Extract the [X, Y] coordinate from the center of the cell holding the provided text.  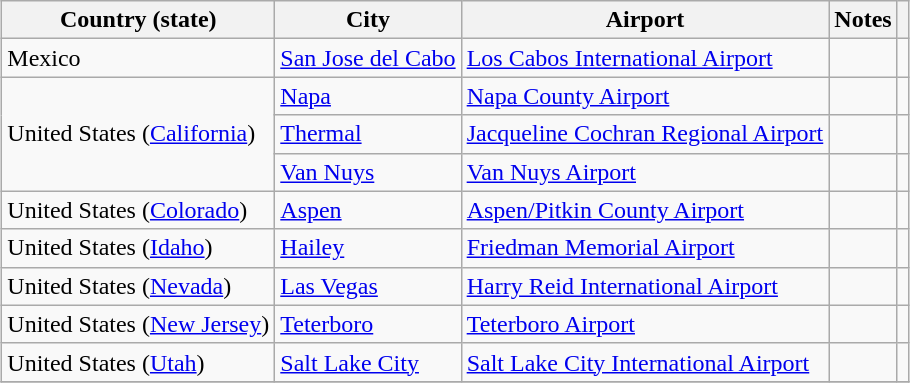
City [368, 20]
Harry Reid International Airport [645, 286]
Jacqueline Cochran Regional Airport [645, 134]
Notes [863, 20]
Van Nuys Airport [645, 172]
Los Cabos International Airport [645, 58]
Airport [645, 20]
Salt Lake City [368, 362]
Thermal [368, 134]
United States (Nevada) [138, 286]
Teterboro [368, 324]
Aspen [368, 210]
United States (Idaho) [138, 248]
Las Vegas [368, 286]
Teterboro Airport [645, 324]
Country (state) [138, 20]
Van Nuys [368, 172]
Hailey [368, 248]
United States (Colorado) [138, 210]
United States (Utah) [138, 362]
Napa County Airport [645, 96]
San Jose del Cabo [368, 58]
Friedman Memorial Airport [645, 248]
United States (California) [138, 134]
United States (New Jersey) [138, 324]
Salt Lake City International Airport [645, 362]
Aspen/Pitkin County Airport [645, 210]
Mexico [138, 58]
Napa [368, 96]
